Capture the cell that displays the provided text and extract its (X, Y) central coordinate. 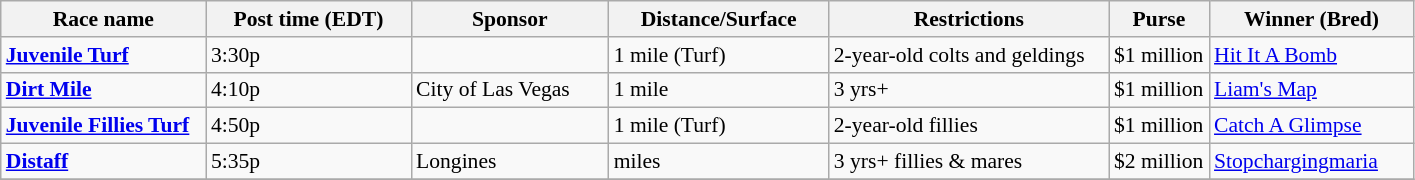
Juvenile Fillies Turf (104, 126)
3:30p (308, 55)
3 yrs+ fillies & mares (969, 162)
4:10p (308, 90)
City of Las Vegas (510, 90)
2-year-old colts and geldings (969, 55)
Restrictions (969, 19)
Catch A Glimpse (1312, 126)
2-year-old fillies (969, 126)
Distance/Surface (719, 19)
Stopchargingmaria (1312, 162)
Longines (510, 162)
$2 million (1159, 162)
Sponsor (510, 19)
Winner (Bred) (1312, 19)
Distaff (104, 162)
Dirt Mile (104, 90)
3 yrs+ (969, 90)
Hit It A Bomb (1312, 55)
Juvenile Turf (104, 55)
5:35p (308, 162)
Purse (1159, 19)
Liam's Map (1312, 90)
miles (719, 162)
Race name (104, 19)
4:50p (308, 126)
Post time (EDT) (308, 19)
1 mile (719, 90)
